Identify which cell holds the provided text, then report its (X, Y) central coordinate. 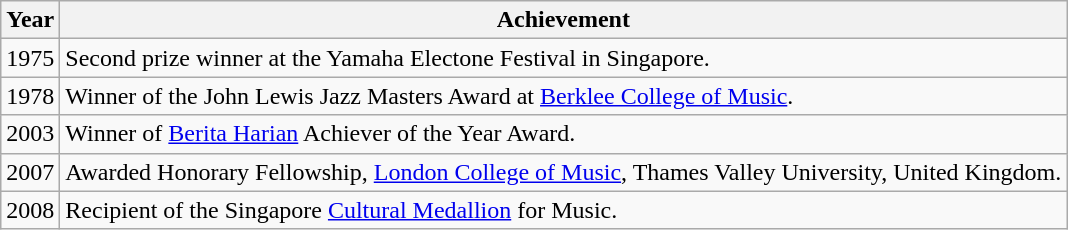
Recipient of the Singapore Cultural Medallion for Music. (564, 210)
2003 (30, 134)
1975 (30, 58)
Achievement (564, 20)
2007 (30, 172)
Second prize winner at the Yamaha Electone Festival in Singapore. (564, 58)
1978 (30, 96)
Winner of the John Lewis Jazz Masters Award at Berklee College of Music. (564, 96)
Awarded Honorary Fellowship, London College of Music, Thames Valley University, United Kingdom. (564, 172)
Winner of Berita Harian Achiever of the Year Award. (564, 134)
Year (30, 20)
2008 (30, 210)
